From the cell containing the given text, extract its center point as [x, y] coordinate. 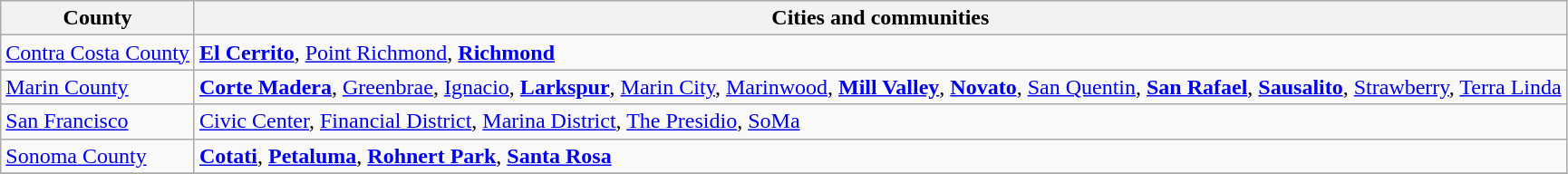
County [98, 18]
Sonoma County [98, 156]
El Cerrito, Point Richmond, Richmond [880, 53]
Civic Center, Financial District, Marina District, The Presidio, SoMa [880, 121]
San Francisco [98, 121]
Marin County [98, 87]
Corte Madera, Greenbrae, Ignacio, Larkspur, Marin City, Marinwood, Mill Valley, Novato, San Quentin, San Rafael, Sausalito, Strawberry, Terra Linda [880, 87]
Cotati, Petaluma, Rohnert Park, Santa Rosa [880, 156]
Contra Costa County [98, 53]
Cities and communities [880, 18]
